Locate the cell with the specified text and output its (x, y) center coordinate. 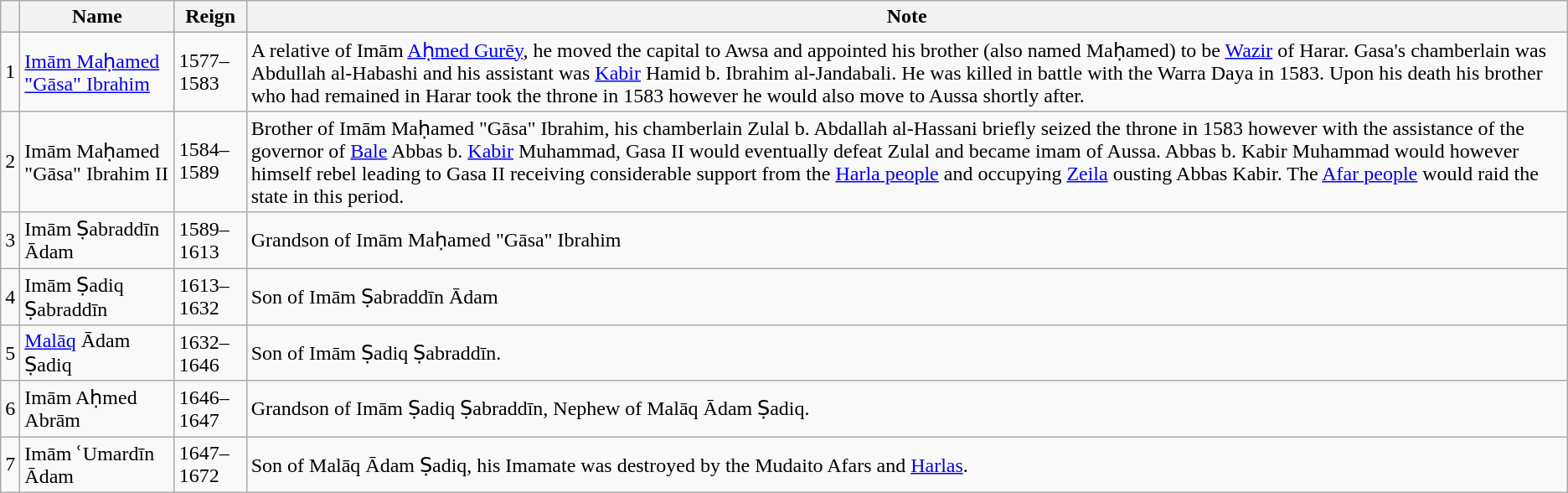
Imām Maḥamed "Gāsa" Ibrahim II (97, 161)
1589–1613 (210, 240)
1632–1646 (210, 354)
4 (10, 297)
5 (10, 354)
Imām ʿUmardīn Ādam (97, 464)
1 (10, 72)
1584–1589 (210, 161)
1613–1632 (210, 297)
1647–1672 (210, 464)
Son of Malāq Ādam Ṣadiq, his Imamate was destroyed by the Mudaito Afars and Harlas. (906, 464)
2 (10, 161)
Son of Imām Ṣabraddīn Ādam (906, 297)
3 (10, 240)
6 (10, 409)
1646–1647 (210, 409)
1577–1583 (210, 72)
Note (906, 17)
Grandson of Imām Ṣadiq Ṣabraddīn, Nephew of Malāq Ādam Ṣadiq. (906, 409)
Imām Ṣadiq Ṣabraddīn (97, 297)
Reign (210, 17)
Imām Aḥmed Abrām (97, 409)
Name (97, 17)
Imām Maḥamed "Gāsa" Ibrahim (97, 72)
Malāq Ādam Ṣadiq (97, 354)
7 (10, 464)
Grandson of Imām Maḥamed "Gāsa" Ibrahim (906, 240)
Son of Imām Ṣadiq Ṣabraddīn. (906, 354)
Imām Ṣabraddīn Ādam (97, 240)
